Return the [X, Y] coordinate for the center point of the cell that contains the specified text.  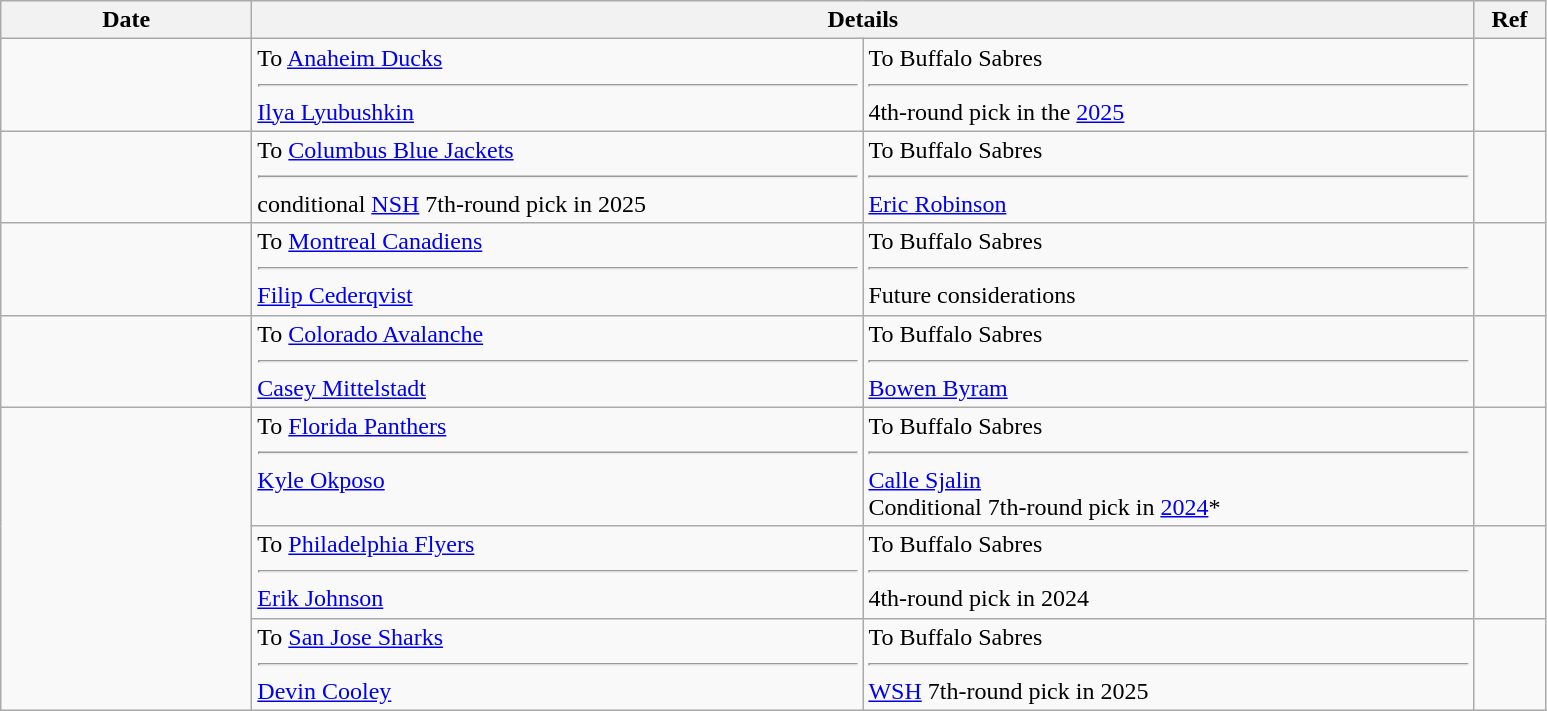
To Montreal CanadiensFilip Cederqvist [558, 269]
Ref [1510, 20]
To Buffalo SabresBowen Byram [1168, 361]
To Florida PanthersKyle Okposo [558, 466]
To Buffalo Sabres4th-round pick in 2024 [1168, 572]
To Anaheim DucksIlya Lyubushkin [558, 85]
To Buffalo SabresCalle SjalinConditional 7th-round pick in 2024* [1168, 466]
To Buffalo Sabres4th-round pick in the 2025 [1168, 85]
Details [863, 20]
To Buffalo SabresEric Robinson [1168, 177]
To Buffalo SabresFuture considerations [1168, 269]
To Colorado AvalancheCasey Mittelstadt [558, 361]
To Philadelphia FlyersErik Johnson [558, 572]
To Buffalo SabresWSH 7th-round pick in 2025 [1168, 664]
Date [126, 20]
To Columbus Blue Jacketsconditional NSH 7th-round pick in 2025 [558, 177]
To San Jose SharksDevin Cooley [558, 664]
